Output the (x, y) coordinate of the center of the cell containing the given text.  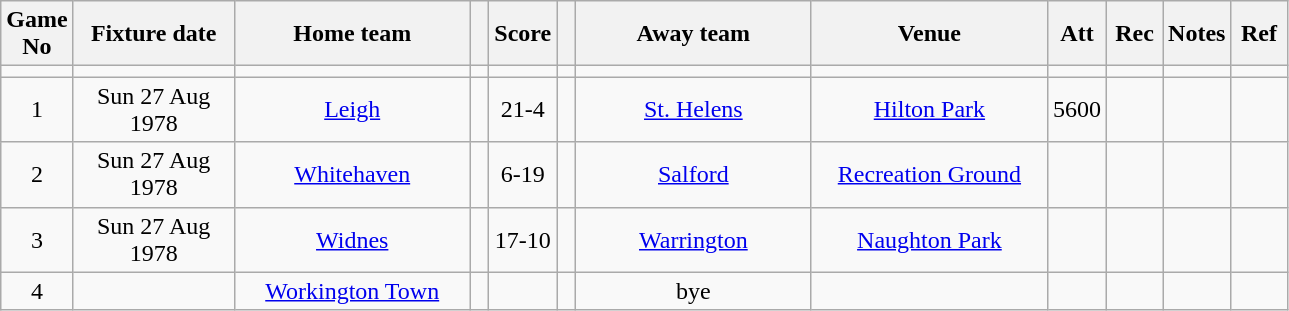
Warrington (693, 240)
Att (1076, 34)
Score (523, 34)
Notes (1197, 34)
Ref (1259, 34)
Game No (37, 34)
2 (37, 174)
3 (37, 240)
Recreation Ground (929, 174)
Workington Town (352, 291)
Rec (1135, 34)
St. Helens (693, 110)
Home team (352, 34)
Leigh (352, 110)
Hilton Park (929, 110)
Fixture date (154, 34)
1 (37, 110)
Naughton Park (929, 240)
Salford (693, 174)
bye (693, 291)
Venue (929, 34)
4 (37, 291)
6-19 (523, 174)
Whitehaven (352, 174)
Away team (693, 34)
Widnes (352, 240)
5600 (1076, 110)
17-10 (523, 240)
21-4 (523, 110)
